Locate the cell with the specified text and output its [X, Y] center coordinate. 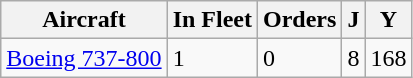
In Fleet [212, 20]
Orders [300, 20]
0 [300, 58]
Aircraft [84, 20]
Y [388, 20]
Boeing 737-800 [84, 58]
8 [354, 58]
168 [388, 58]
J [354, 20]
1 [212, 58]
